Detect which cell encompasses the target text, then output its (X, Y) center coordinate. 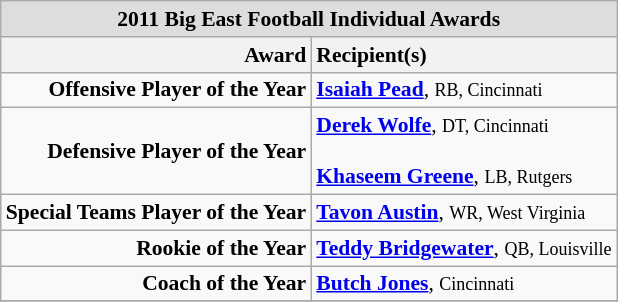
Rookie of the Year (156, 248)
Derek Wolfe, DT, Cincinnati Khaseem Greene, LB, Rutgers (464, 152)
Coach of the Year (156, 284)
2011 Big East Football Individual Awards (309, 19)
Recipient(s) (464, 55)
Isaiah Pead, RB, Cincinnati (464, 90)
Tavon Austin, WR, West Virginia (464, 213)
Award (156, 55)
Butch Jones, Cincinnati (464, 284)
Defensive Player of the Year (156, 152)
Offensive Player of the Year (156, 90)
Special Teams Player of the Year (156, 213)
Teddy Bridgewater, QB, Louisville (464, 248)
